Provide the (X, Y) coordinate of the cell's center where the given text is located.  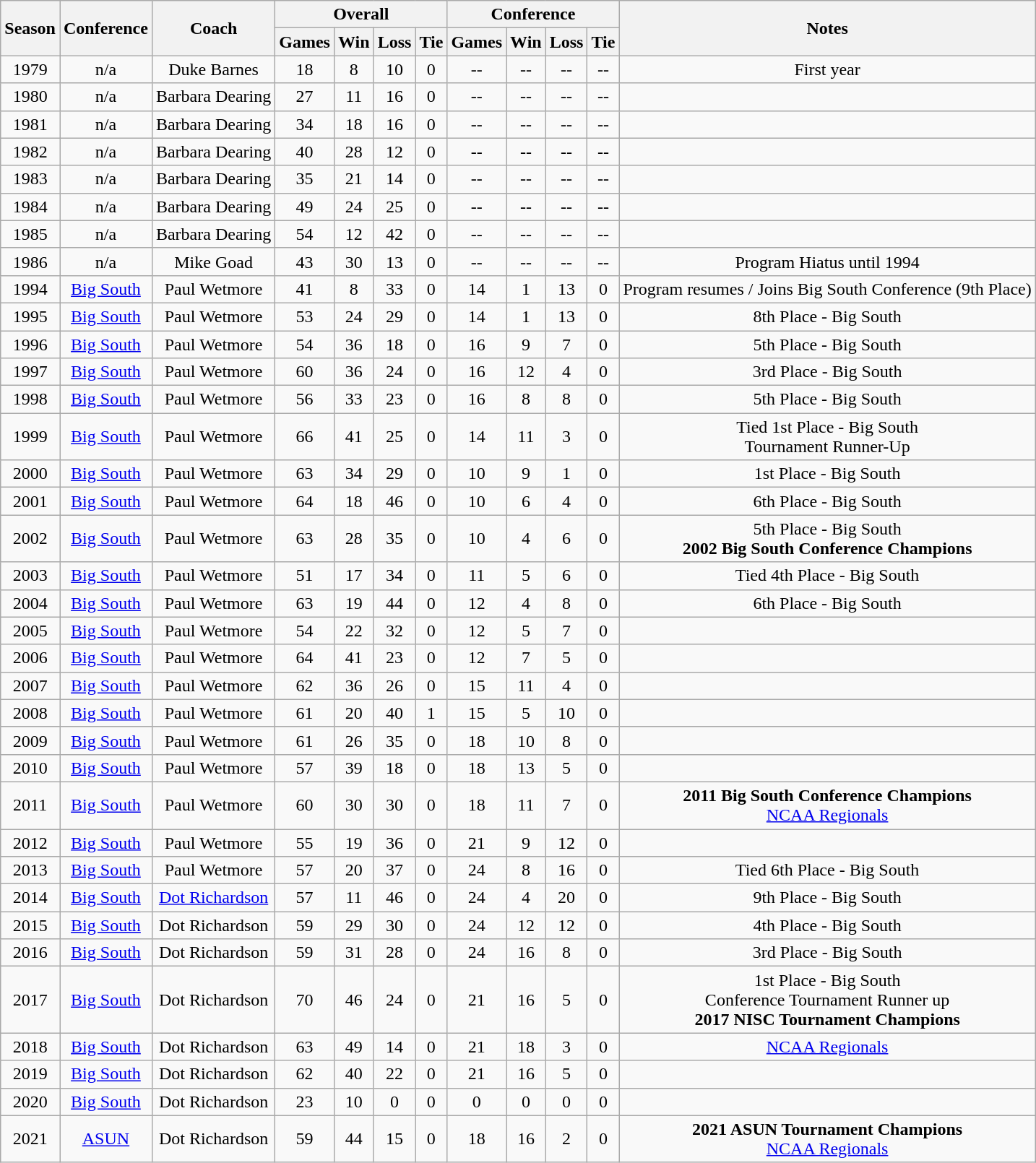
1980 (30, 97)
ASUN (105, 1138)
2005 (30, 631)
70 (305, 1000)
NCAA Regionals (827, 1047)
2000 (30, 474)
1984 (30, 207)
Season (30, 28)
2016 (30, 953)
2009 (30, 740)
1995 (30, 316)
1st Place - Big South (827, 474)
1982 (30, 152)
1983 (30, 179)
31 (354, 953)
32 (394, 631)
27 (305, 97)
1979 (30, 69)
2019 (30, 1074)
Tied 1st Place - Big SouthTournament Runner-Up (827, 436)
9th Place - Big South (827, 898)
2021 ASUN Tournament ChampionsNCAA Regionals (827, 1138)
51 (305, 576)
4th Place - Big South (827, 925)
2015 (30, 925)
2003 (30, 576)
Duke Barnes (213, 69)
2002 (30, 539)
Tied 4th Place - Big South (827, 576)
2012 (30, 843)
Notes (827, 28)
1998 (30, 399)
Program resumes / Joins Big South Conference (9th Place) (827, 289)
1996 (30, 345)
1997 (30, 372)
1994 (30, 289)
2004 (30, 603)
2013 (30, 870)
1985 (30, 234)
55 (305, 843)
2014 (30, 898)
37 (394, 870)
Coach (213, 28)
2007 (30, 686)
2018 (30, 1047)
First year (827, 69)
8th Place - Big South (827, 316)
17 (354, 576)
2020 (30, 1102)
43 (305, 261)
1st Place - Big SouthConference Tournament Runner up2017 NISC Tournament Champions (827, 1000)
1981 (30, 124)
2010 (30, 768)
Mike Goad (213, 261)
1986 (30, 261)
1999 (30, 436)
Tied 6th Place - Big South (827, 870)
2011 Big South Conference ChampionsNCAA Regionals (827, 805)
66 (305, 436)
53 (305, 316)
56 (305, 399)
Program Hiatus until 1994 (827, 261)
2021 (30, 1138)
2008 (30, 713)
2006 (30, 658)
2001 (30, 501)
2 (566, 1138)
2011 (30, 805)
39 (354, 768)
Overall (361, 14)
5th Place - Big South2002 Big South Conference Champions (827, 539)
42 (394, 234)
2017 (30, 1000)
